For the text-containing cell, return its midpoint in (x, y) coordinate format. 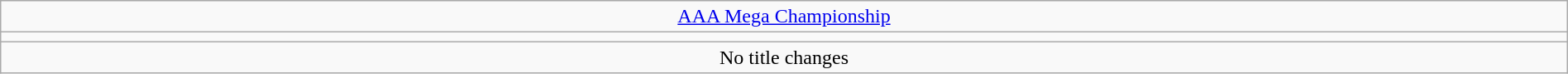
AAA Mega Championship (784, 17)
No title changes (784, 57)
